Capture the cell that displays the provided text and extract its [x, y] central coordinate. 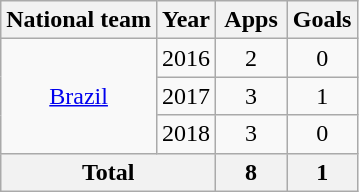
2 [252, 58]
Year [186, 20]
2017 [186, 96]
Brazil [79, 96]
Goals [322, 20]
Total [108, 172]
2016 [186, 58]
2018 [186, 134]
8 [252, 172]
Apps [252, 20]
National team [79, 20]
